Determine the (x, y) coordinate at the center of the cell enclosing the given text.  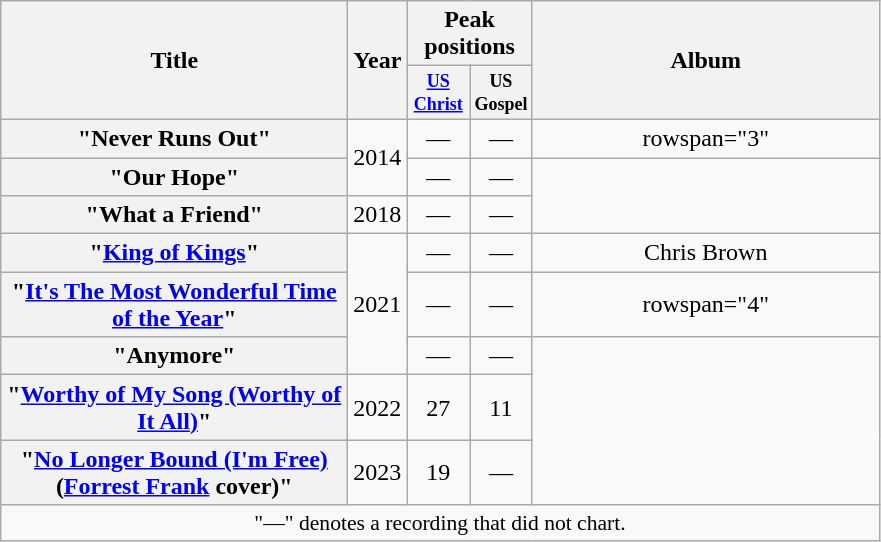
Chris Brown (706, 253)
19 (438, 472)
"Worthy of My Song (Worthy of It All)" (174, 408)
"No Longer Bound (I'm Free) (Forrest Frank cover)" (174, 472)
"Never Runs Out" (174, 138)
"King of Kings" (174, 253)
rowspan="3" (706, 138)
11 (502, 408)
27 (438, 408)
USChrist (438, 93)
"Our Hope" (174, 177)
"It's The Most Wonderful Time of the Year" (174, 304)
rowspan="4" (706, 304)
Title (174, 60)
2022 (378, 408)
Peakpositions (470, 34)
2014 (378, 157)
2021 (378, 304)
"What a Friend" (174, 215)
"Anymore" (174, 356)
Year (378, 60)
2023 (378, 472)
"—" denotes a recording that did not chart. (440, 523)
USGospel (502, 93)
Album (706, 60)
2018 (378, 215)
